Return [x, y] of the center of cell containing provided text 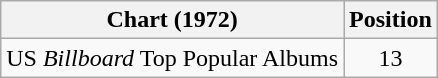
Position [391, 20]
13 [391, 58]
Chart (1972) [172, 20]
US Billboard Top Popular Albums [172, 58]
